Return (X, Y) of the center of cell containing provided text 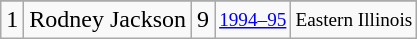
1 (12, 20)
Rodney Jackson (108, 20)
Eastern Illinois (354, 20)
9 (204, 20)
1994–95 (253, 20)
